Identify which cell holds the provided text, then report its [x, y] central coordinate. 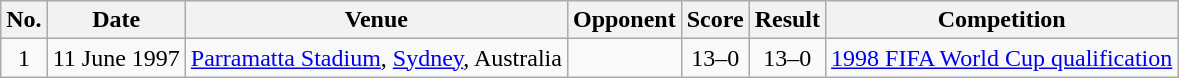
Score [715, 20]
Venue [376, 20]
Result [787, 20]
Opponent [624, 20]
Parramatta Stadium, Sydney, Australia [376, 58]
Date [116, 20]
1 [24, 58]
1998 FIFA World Cup qualification [1002, 58]
11 June 1997 [116, 58]
No. [24, 20]
Competition [1002, 20]
